For the text-containing cell, return its midpoint in (x, y) coordinate format. 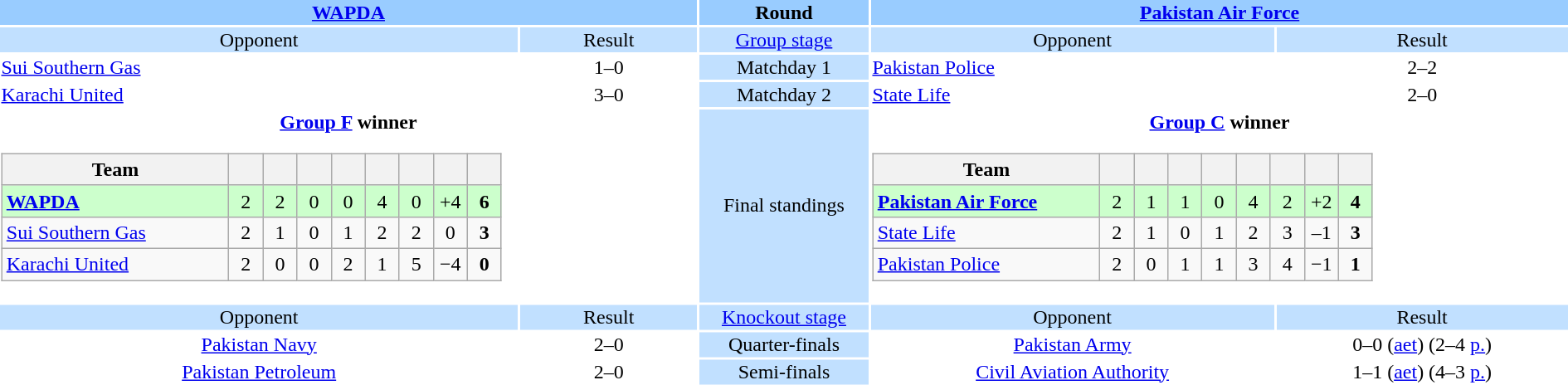
Semi-finals (784, 372)
Knockout stage (784, 317)
Civil Aviation Authority (1072, 372)
1–0 (609, 67)
Group C winner Team Pakistan Air Force 2 1 1 0 4 2 +2 4 State Life 2 1 0 1 2 3 –1 3 Pakistan Police 2 0 1 1 3 4 −1 1 (1220, 206)
3–0 (609, 95)
Group stage (784, 40)
6 (485, 201)
2–2 (1422, 67)
0–0 (aet) (2–4 p.) (1422, 344)
+4 (450, 201)
Pakistan Navy (259, 344)
+2 (1321, 201)
Group F winner Team WAPDA 2 2 0 0 4 0 +4 6 Sui Southern Gas 2 1 0 1 2 2 0 3 Karachi United 2 0 0 2 1 5 −4 0 (348, 206)
−1 (1321, 264)
Round (784, 12)
Matchday 1 (784, 67)
Quarter-finals (784, 344)
1–1 (aet) (4–3 p.) (1422, 372)
Pakistan Army (1072, 344)
–1 (1321, 232)
−4 (450, 264)
5 (416, 264)
Pakistan Petroleum (259, 372)
Matchday 2 (784, 95)
Final standings (784, 206)
